Pinpoint the cell where the given text exists, returning its [X, Y] midpoint coordinate. 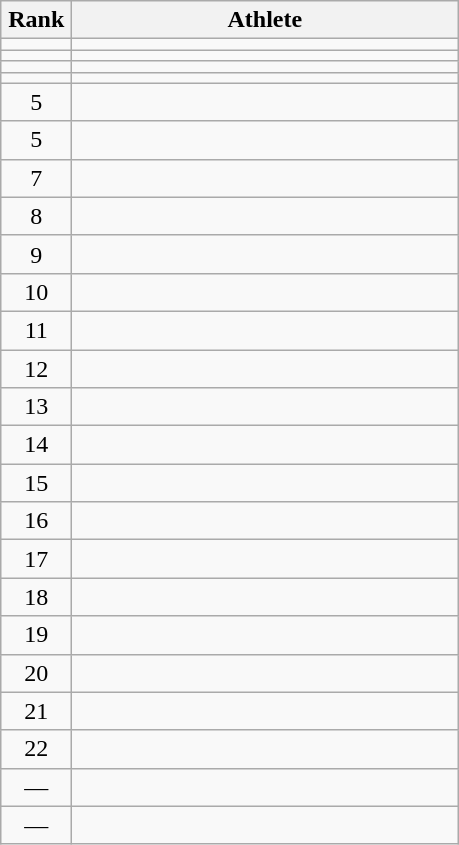
Athlete [265, 20]
22 [36, 749]
16 [36, 521]
Rank [36, 20]
19 [36, 635]
13 [36, 407]
8 [36, 216]
9 [36, 254]
10 [36, 292]
17 [36, 559]
11 [36, 330]
14 [36, 445]
7 [36, 178]
20 [36, 673]
21 [36, 711]
12 [36, 369]
15 [36, 483]
18 [36, 597]
